Output the [x, y] coordinate of the center of the cell containing the given text.  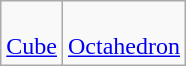
Octahedron [124, 34]
Cube [32, 34]
